Return the (X, Y) coordinate for the center point of the cell that contains the specified text.  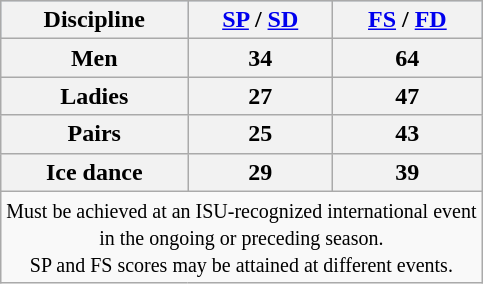
43 (408, 134)
Ladies (94, 96)
Men (94, 58)
FS / FD (408, 20)
64 (408, 58)
SP / SD (260, 20)
34 (260, 58)
Pairs (94, 134)
Discipline (94, 20)
25 (260, 134)
Ice dance (94, 172)
47 (408, 96)
Must be achieved at an ISU-recognized international event in the ongoing or preceding season. SP and FS scores may be attained at different events. (242, 237)
27 (260, 96)
29 (260, 172)
39 (408, 172)
